Extract the (x, y) coordinate from the center of the cell holding the provided text.  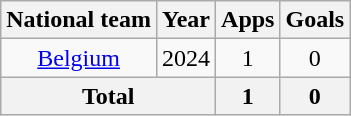
Belgium (79, 58)
National team (79, 20)
Goals (315, 20)
Year (186, 20)
Total (108, 96)
2024 (186, 58)
Apps (248, 20)
